Return [X, Y] of the center of cell containing provided text 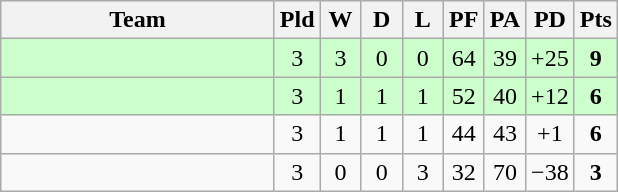
Team [138, 20]
PF [464, 20]
PD [550, 20]
W [340, 20]
44 [464, 134]
L [422, 20]
40 [504, 96]
D [382, 20]
52 [464, 96]
Pld [297, 20]
−38 [550, 172]
+1 [550, 134]
Pts [596, 20]
PA [504, 20]
64 [464, 58]
+12 [550, 96]
9 [596, 58]
+25 [550, 58]
70 [504, 172]
43 [504, 134]
32 [464, 172]
39 [504, 58]
